Provide the (x, y) coordinate of the cell's center where the given text is located.  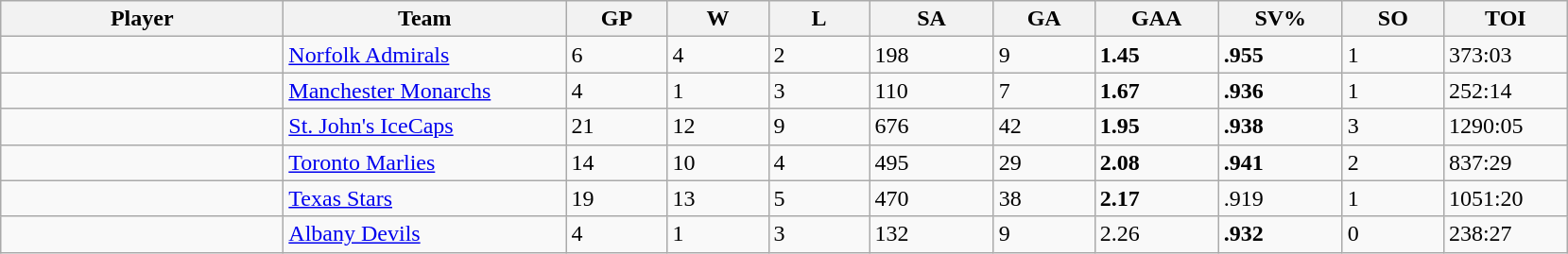
Team (425, 19)
5 (818, 198)
19 (616, 198)
7 (1043, 91)
1290:05 (1505, 127)
676 (932, 127)
GA (1043, 19)
6 (616, 55)
SV% (1280, 19)
Manchester Monarchs (425, 91)
.955 (1280, 55)
29 (1043, 162)
0 (1393, 234)
1.95 (1157, 127)
.932 (1280, 234)
2.26 (1157, 234)
Toronto Marlies (425, 162)
13 (718, 198)
2.17 (1157, 198)
St. John's IceCaps (425, 127)
238:27 (1505, 234)
1.45 (1157, 55)
21 (616, 127)
Player (142, 19)
Albany Devils (425, 234)
110 (932, 91)
1.67 (1157, 91)
2.08 (1157, 162)
132 (932, 234)
14 (616, 162)
10 (718, 162)
12 (718, 127)
.938 (1280, 127)
GP (616, 19)
373:03 (1505, 55)
SA (932, 19)
SO (1393, 19)
837:29 (1505, 162)
252:14 (1505, 91)
1051:20 (1505, 198)
L (818, 19)
42 (1043, 127)
.919 (1280, 198)
495 (932, 162)
.936 (1280, 91)
38 (1043, 198)
Texas Stars (425, 198)
470 (932, 198)
GAA (1157, 19)
W (718, 19)
TOI (1505, 19)
198 (932, 55)
Norfolk Admirals (425, 55)
.941 (1280, 162)
